Locate the cell with the specified text and output its (X, Y) center coordinate. 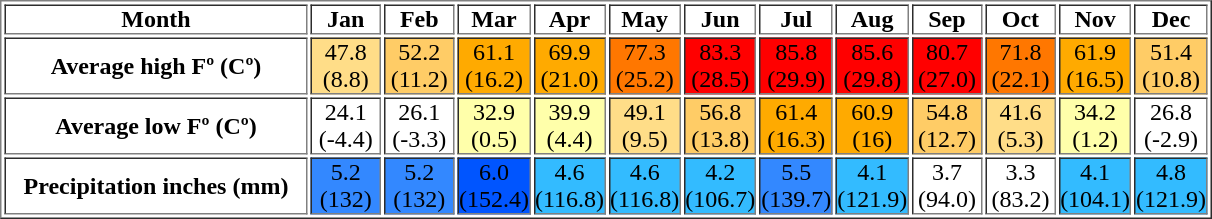
Aug (872, 19)
77.3 (25.2) (645, 66)
4.1 (121.9) (872, 186)
Sep (947, 19)
80.7 (27.0) (947, 66)
Average high Fº (Cº) (156, 66)
32.9 (0.5) (494, 126)
71.8 (22.1) (1020, 66)
83.3 (28.5) (720, 66)
4.1 (104.1) (1096, 186)
Apr (569, 19)
24.1 (-4.4) (345, 126)
56.8 (13.8) (720, 126)
39.9 (4.4) (569, 126)
54.8 (12.7) (947, 126)
61.9 (16.5) (1096, 66)
61.4 (16.3) (796, 126)
5.5 (139.7) (796, 186)
47.8 (8.8) (345, 66)
51.4 (10.8) (1172, 66)
3.3 (83.2) (1020, 186)
Average low Fº (Cº) (156, 126)
Jun (720, 19)
41.6 (5.3) (1020, 126)
Month (156, 19)
Feb (419, 19)
Jul (796, 19)
49.1 (9.5) (645, 126)
Nov (1096, 19)
4.2 (106.7) (720, 186)
Precipitation inches (mm) (156, 186)
26.1 (-3.3) (419, 126)
Jan (345, 19)
Dec (1172, 19)
3.7 (94.0) (947, 186)
26.8 (-2.9) (1172, 126)
60.9 (16) (872, 126)
May (645, 19)
4.8 (121.9) (1172, 186)
Mar (494, 19)
34.2 (1.2) (1096, 126)
6.0 (152.4) (494, 186)
61.1 (16.2) (494, 66)
69.9 (21.0) (569, 66)
52.2 (11.2) (419, 66)
85.8 (29.9) (796, 66)
85.6 (29.8) (872, 66)
Oct (1020, 19)
